Detect which cell encompasses the target text, then output its (X, Y) center coordinate. 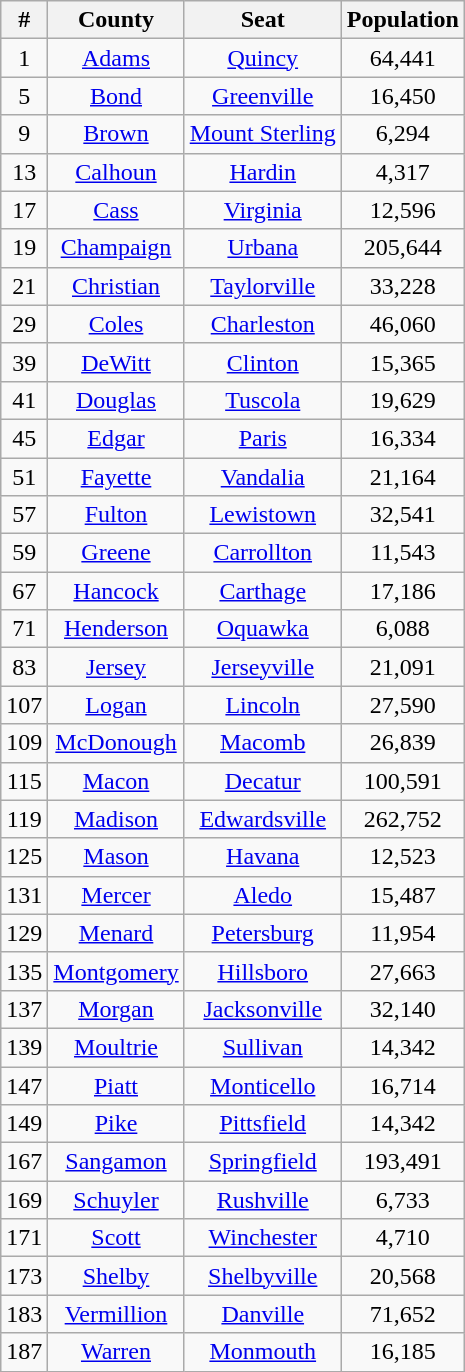
Greenville (262, 96)
139 (24, 1047)
Madison (116, 819)
9 (24, 134)
137 (24, 1009)
Scott (116, 1238)
Mercer (116, 895)
15,487 (402, 895)
5 (24, 96)
Taylorville (262, 286)
12,596 (402, 210)
Tuscola (262, 400)
Springfield (262, 1162)
Moultrie (116, 1047)
Fulton (116, 515)
119 (24, 819)
131 (24, 895)
Sullivan (262, 1047)
Charleston (262, 324)
109 (24, 743)
Danville (262, 1314)
100,591 (402, 781)
Shelby (116, 1276)
41 (24, 400)
Vermillion (116, 1314)
59 (24, 553)
149 (24, 1124)
County (116, 20)
21 (24, 286)
Hancock (116, 591)
51 (24, 477)
Hardin (262, 172)
32,140 (402, 1009)
115 (24, 781)
McDonough (116, 743)
Winchester (262, 1238)
Aledo (262, 895)
DeWitt (116, 362)
Petersburg (262, 933)
Urbana (262, 248)
32,541 (402, 515)
16,450 (402, 96)
171 (24, 1238)
11,543 (402, 553)
183 (24, 1314)
17,186 (402, 591)
16,334 (402, 438)
11,954 (402, 933)
6,088 (402, 629)
Monticello (262, 1085)
129 (24, 933)
20,568 (402, 1276)
4,710 (402, 1238)
83 (24, 667)
16,714 (402, 1085)
16,185 (402, 1352)
169 (24, 1200)
187 (24, 1352)
26,839 (402, 743)
4,317 (402, 172)
64,441 (402, 58)
Pittsfield (262, 1124)
33,228 (402, 286)
107 (24, 705)
167 (24, 1162)
46,060 (402, 324)
Paris (262, 438)
21,164 (402, 477)
19,629 (402, 400)
Quincy (262, 58)
Lincoln (262, 705)
Carrollton (262, 553)
71 (24, 629)
Hillsboro (262, 971)
Macon (116, 781)
19 (24, 248)
135 (24, 971)
Christian (116, 286)
Pike (116, 1124)
Douglas (116, 400)
Edwardsville (262, 819)
Population (402, 20)
15,365 (402, 362)
Greene (116, 553)
Bond (116, 96)
Mount Sterling (262, 134)
Morgan (116, 1009)
29 (24, 324)
Jerseyville (262, 667)
21,091 (402, 667)
# (24, 20)
1 (24, 58)
Seat (262, 20)
27,590 (402, 705)
Adams (116, 58)
Carthage (262, 591)
Brown (116, 134)
Lewistown (262, 515)
Rushville (262, 1200)
6,294 (402, 134)
39 (24, 362)
193,491 (402, 1162)
147 (24, 1085)
Cass (116, 210)
205,644 (402, 248)
17 (24, 210)
Sangamon (116, 1162)
67 (24, 591)
Henderson (116, 629)
Jersey (116, 667)
27,663 (402, 971)
Warren (116, 1352)
Fayette (116, 477)
125 (24, 857)
Shelbyville (262, 1276)
Decatur (262, 781)
Logan (116, 705)
57 (24, 515)
262,752 (402, 819)
Virginia (262, 210)
Macomb (262, 743)
Champaign (116, 248)
Havana (262, 857)
173 (24, 1276)
12,523 (402, 857)
Menard (116, 933)
Coles (116, 324)
Calhoun (116, 172)
13 (24, 172)
Vandalia (262, 477)
Monmouth (262, 1352)
Montgomery (116, 971)
Mason (116, 857)
71,652 (402, 1314)
Piatt (116, 1085)
6,733 (402, 1200)
Edgar (116, 438)
Clinton (262, 362)
45 (24, 438)
Jacksonville (262, 1009)
Schuyler (116, 1200)
Oquawka (262, 629)
